Output the [x, y] coordinate of the center of the cell containing the given text.  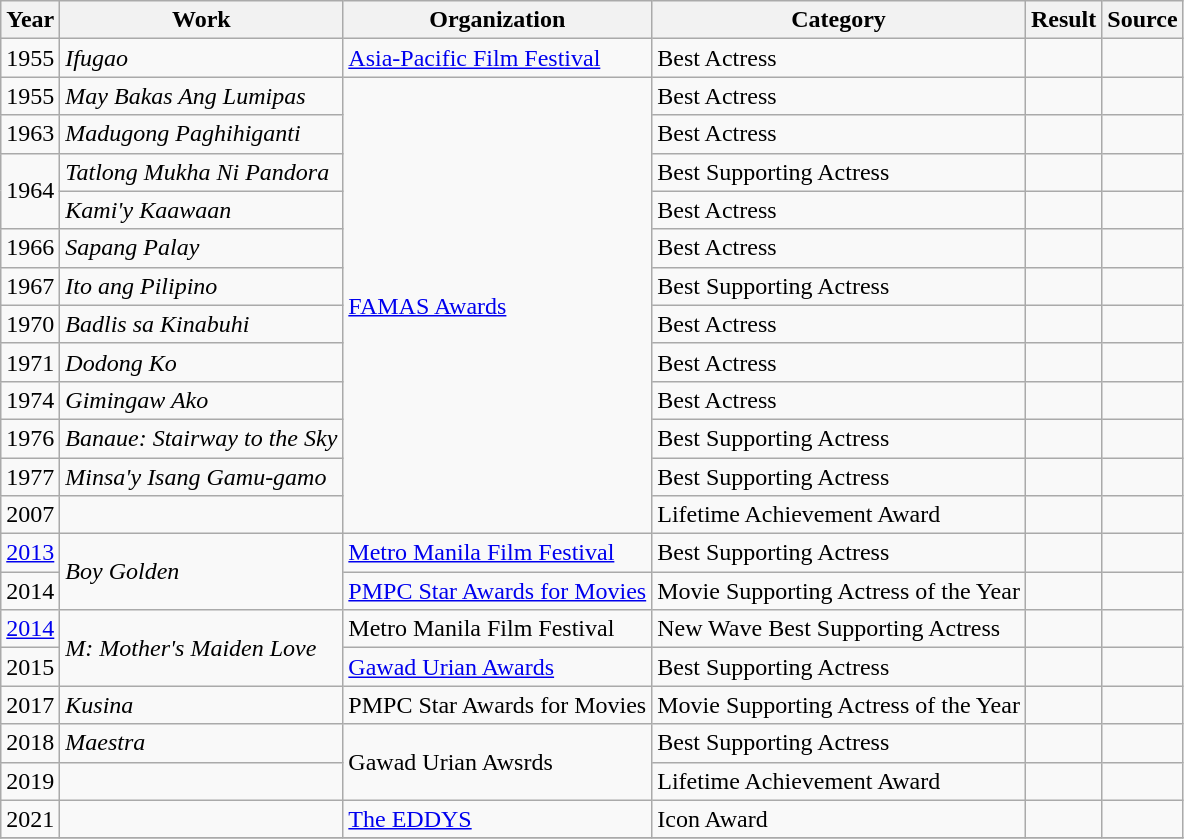
Source [1142, 20]
Gawad Urian Awsrds [498, 762]
Gawad Urian Awards [498, 667]
Badlis sa Kinabuhi [202, 324]
1977 [30, 477]
Tatlong Mukha Ni Pandora [202, 172]
Maestra [202, 743]
1970 [30, 324]
Work [202, 20]
1976 [30, 438]
2015 [30, 667]
New Wave Best Supporting Actress [839, 629]
Kami'y Kaawaan [202, 210]
Boy Golden [202, 572]
1974 [30, 400]
Minsa'y Isang Gamu-gamo [202, 477]
Ifugao [202, 58]
1966 [30, 248]
Asia-Pacific Film Festival [498, 58]
2017 [30, 705]
Dodong Ko [202, 362]
Banaue: Stairway to the Sky [202, 438]
Gimingaw Ako [202, 400]
1964 [30, 191]
M: Mother's Maiden Love [202, 648]
1971 [30, 362]
Sapang Palay [202, 248]
FAMAS Awards [498, 306]
May Bakas Ang Lumipas [202, 96]
2021 [30, 819]
Icon Award [839, 819]
Category [839, 20]
Kusina [202, 705]
The EDDYS [498, 819]
Madugong Paghihiganti [202, 134]
Ito ang Pilipino [202, 286]
1967 [30, 286]
1963 [30, 134]
Result [1063, 20]
Year [30, 20]
2007 [30, 515]
2019 [30, 781]
2018 [30, 743]
Organization [498, 20]
2013 [30, 553]
